Search for the cell housing the specified text and yield its (X, Y) center coordinate. 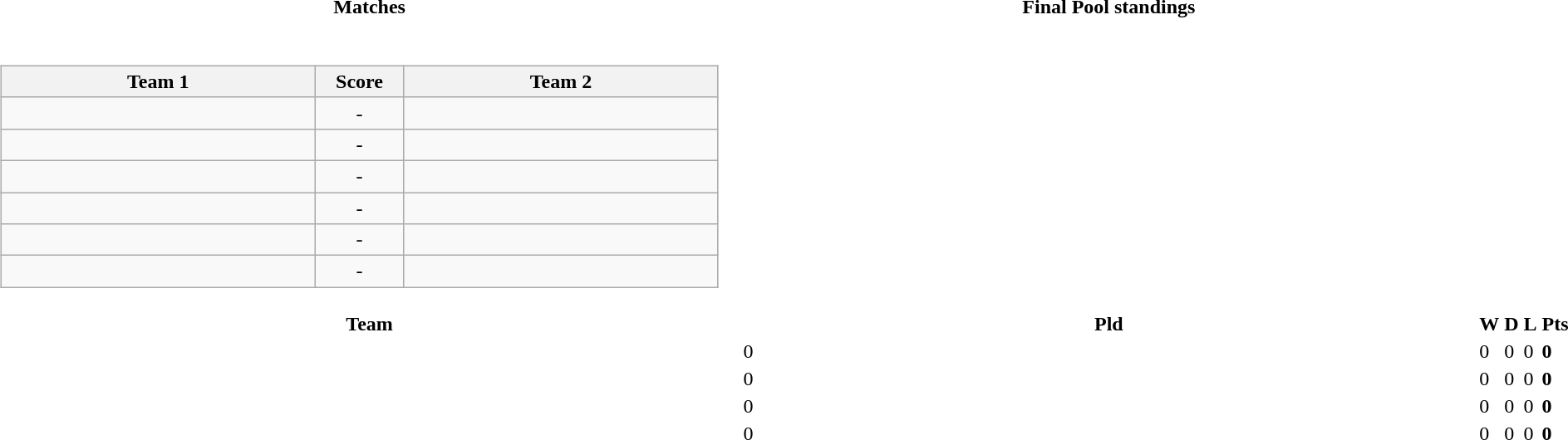
W (1489, 324)
Team 1 (158, 81)
Score (359, 81)
Team 2 (561, 81)
L (1531, 324)
D (1511, 324)
Pld (1108, 324)
